Locate the cell with the specified text and output its [x, y] center coordinate. 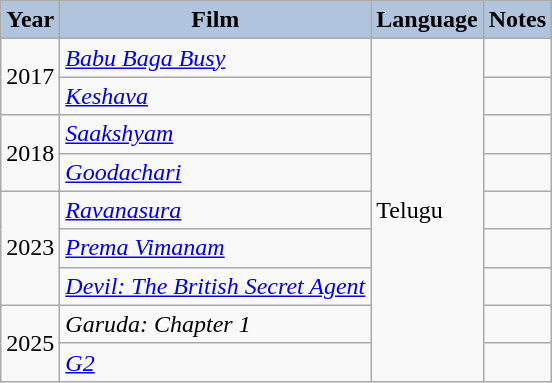
2023 [30, 248]
G2 [216, 362]
Saakshyam [216, 134]
Prema Vimanam [216, 248]
Goodachari [216, 172]
Ravanasura [216, 210]
Devil: The British Secret Agent [216, 286]
Keshava [216, 96]
2018 [30, 153]
Year [30, 20]
Notes [517, 20]
Babu Baga Busy [216, 58]
2025 [30, 343]
Telugu [427, 210]
Garuda: Chapter 1 [216, 324]
Film [216, 20]
2017 [30, 77]
Language [427, 20]
